Detect which cell encompasses the target text, then output its [x, y] center coordinate. 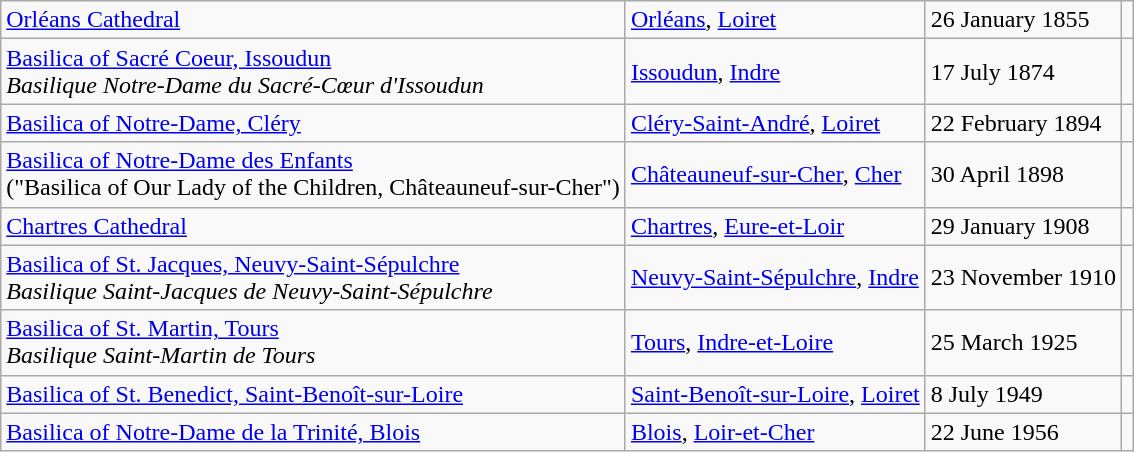
Issoudun, Indre [775, 72]
Chartres, Eure-et-Loir [775, 226]
Basilica of Sacré Coeur, IssoudunBasilique Notre-Dame du Sacré-Cœur d'Issoudun [314, 72]
Chartres Cathedral [314, 226]
Basilica of St. Martin, ToursBasilique Saint-Martin de Tours [314, 342]
22 June 1956 [1023, 432]
Basilica of Notre-Dame de la Trinité, Blois [314, 432]
8 July 1949 [1023, 394]
29 January 1908 [1023, 226]
Saint-Benoît-sur-Loire, Loiret [775, 394]
Basilica of Notre-Dame des Enfants("Basilica of Our Lady of the Children, Châteauneuf-sur-Cher") [314, 174]
Basilica of Notre-Dame, Cléry [314, 123]
25 March 1925 [1023, 342]
23 November 1910 [1023, 278]
Orléans Cathedral [314, 20]
30 April 1898 [1023, 174]
22 February 1894 [1023, 123]
Tours, Indre-et-Loire [775, 342]
17 July 1874 [1023, 72]
Blois, Loir-et-Cher [775, 432]
Basilica of St. Benedict, Saint-Benoît-sur-Loire [314, 394]
Basilica of St. Jacques, Neuvy-Saint-SépulchreBasilique Saint-Jacques de Neuvy-Saint-Sépulchre [314, 278]
Neuvy-Saint-Sépulchre, Indre [775, 278]
Cléry-Saint-André, Loiret [775, 123]
Châteauneuf-sur-Cher, Cher [775, 174]
Orléans, Loiret [775, 20]
26 January 1855 [1023, 20]
